Return (X, Y) of the center of cell containing provided text 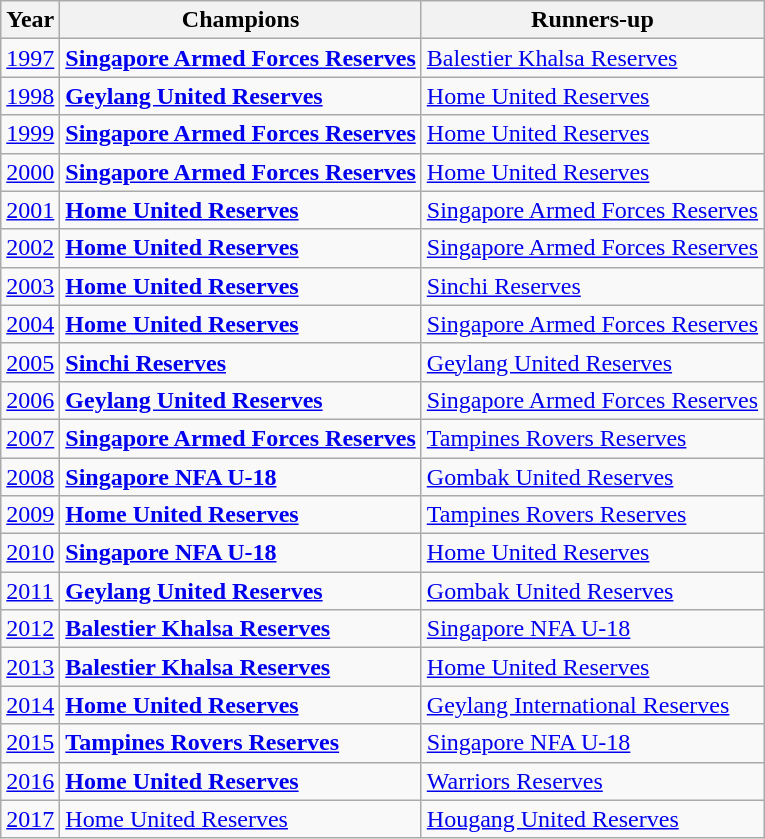
1998 (30, 96)
2014 (30, 705)
Year (30, 20)
2000 (30, 172)
2002 (30, 248)
1999 (30, 134)
2016 (30, 781)
2017 (30, 819)
2011 (30, 591)
2008 (30, 477)
2007 (30, 438)
2006 (30, 400)
2003 (30, 286)
Champions (240, 20)
Hougang United Reserves (592, 819)
Geylang International Reserves (592, 705)
2012 (30, 629)
Runners-up (592, 20)
2001 (30, 210)
2004 (30, 324)
2010 (30, 553)
2005 (30, 362)
1997 (30, 58)
2013 (30, 667)
2015 (30, 743)
Warriors Reserves (592, 781)
2009 (30, 515)
